For the text-containing cell, return its midpoint in (X, Y) coordinate format. 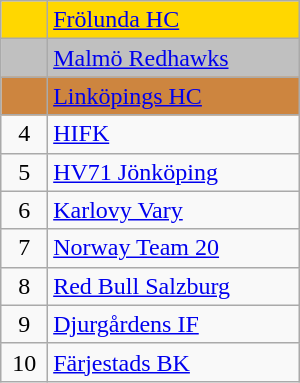
Frölunda HC (174, 20)
Malmö Redhawks (174, 58)
10 (24, 362)
HIFK (174, 134)
4 (24, 134)
7 (24, 248)
Djurgårdens IF (174, 324)
Färjestads BK (174, 362)
Norway Team 20 (174, 248)
6 (24, 210)
HV71 Jönköping (174, 172)
Linköpings HC (174, 96)
Red Bull Salzburg (174, 286)
9 (24, 324)
Karlovy Vary (174, 210)
5 (24, 172)
8 (24, 286)
